From the cell containing the given text, extract its center point as (x, y) coordinate. 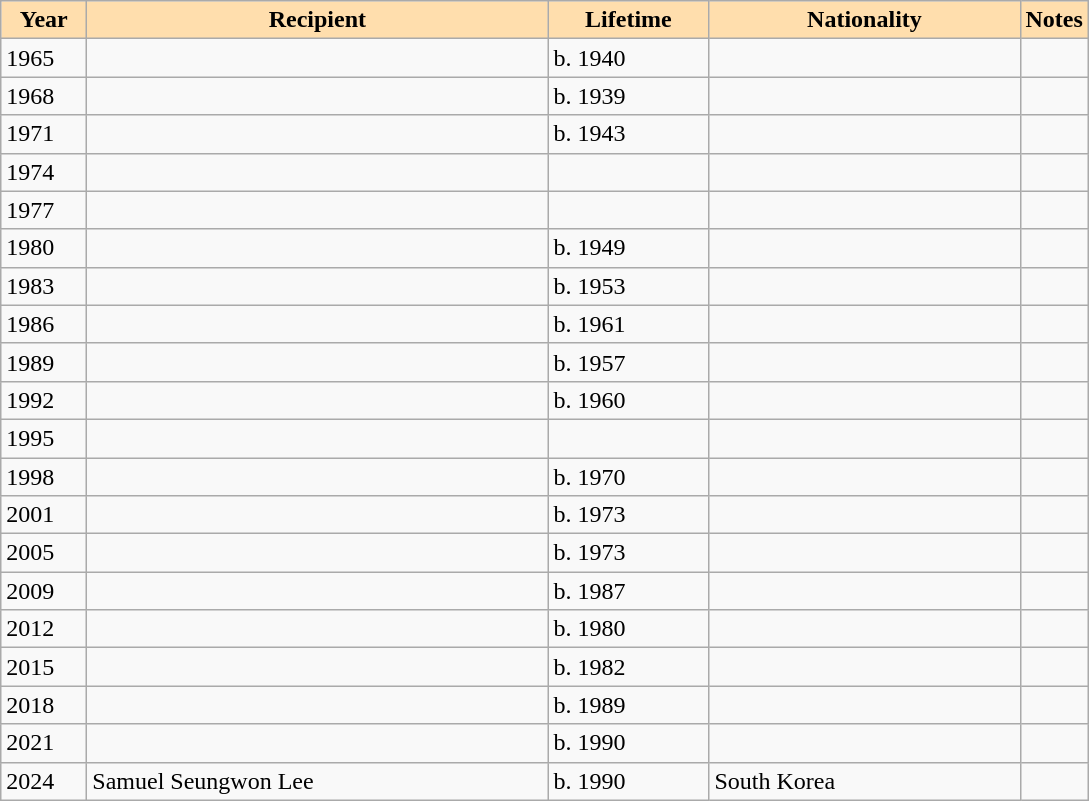
b. 1989 (628, 705)
Lifetime (628, 20)
b. 1943 (628, 134)
b. 1939 (628, 96)
1995 (44, 438)
1965 (44, 58)
b. 1940 (628, 58)
1989 (44, 362)
b. 1970 (628, 477)
Recipient (318, 20)
b. 1982 (628, 667)
b. 1957 (628, 362)
2018 (44, 705)
1974 (44, 172)
2024 (44, 781)
b. 1987 (628, 591)
b. 1980 (628, 629)
1986 (44, 324)
1971 (44, 134)
1977 (44, 210)
South Korea (864, 781)
b. 1953 (628, 286)
1998 (44, 477)
2001 (44, 515)
Nationality (864, 20)
b. 1961 (628, 324)
1992 (44, 400)
2015 (44, 667)
Year (44, 20)
2012 (44, 629)
1983 (44, 286)
Notes (1054, 20)
2021 (44, 743)
b. 1949 (628, 248)
2009 (44, 591)
b. 1960 (628, 400)
1980 (44, 248)
Samuel Seungwon Lee (318, 781)
2005 (44, 553)
1968 (44, 96)
